Search for the cell housing the specified text and yield its [x, y] center coordinate. 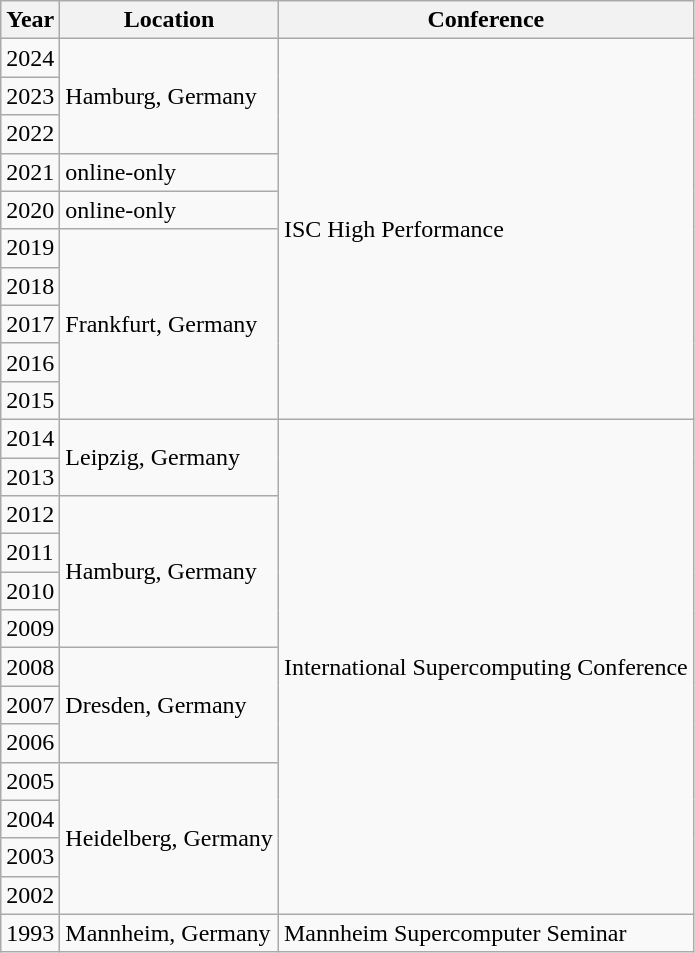
2007 [30, 705]
2017 [30, 324]
2015 [30, 400]
2006 [30, 743]
2013 [30, 477]
2023 [30, 96]
2011 [30, 553]
2016 [30, 362]
1993 [30, 933]
2002 [30, 895]
Year [30, 20]
Dresden, Germany [170, 705]
2024 [30, 58]
2020 [30, 210]
ISC High Performance [486, 230]
Mannheim Supercomputer Seminar [486, 933]
2022 [30, 134]
Conference [486, 20]
2004 [30, 819]
2021 [30, 172]
2003 [30, 857]
Leipzig, Germany [170, 457]
Mannheim, Germany [170, 933]
2014 [30, 438]
2012 [30, 515]
Frankfurt, Germany [170, 324]
2009 [30, 629]
2005 [30, 781]
Heidelberg, Germany [170, 838]
2008 [30, 667]
International Supercomputing Conference [486, 666]
2019 [30, 248]
Location [170, 20]
2010 [30, 591]
2018 [30, 286]
